Locate the cell with the specified text and output its [x, y] center coordinate. 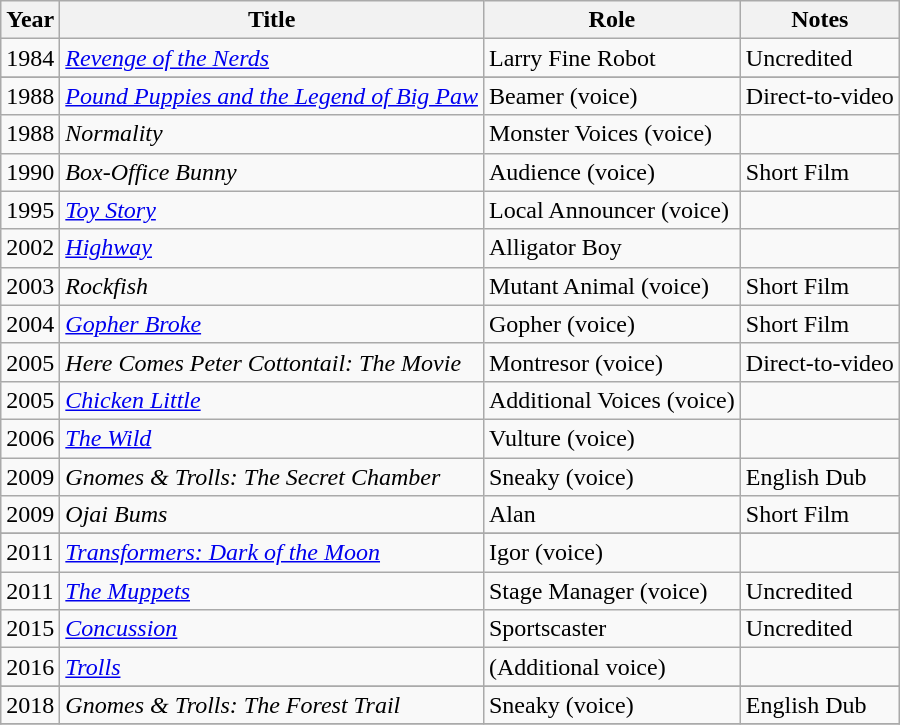
Alligator Boy [612, 248]
Vulture (voice) [612, 438]
Concussion [272, 629]
Gnomes & Trolls: The Forest Trail [272, 705]
Toy Story [272, 210]
Title [272, 20]
Larry Fine Robot [612, 58]
1984 [30, 58]
Trolls [272, 667]
Box-Office Bunny [272, 172]
Audience (voice) [612, 172]
Additional Voices (voice) [612, 400]
2006 [30, 438]
2018 [30, 705]
Transformers: Dark of the Moon [272, 553]
Local Announcer (voice) [612, 210]
Pound Puppies and the Legend of Big Paw [272, 96]
2003 [30, 286]
Alan [612, 515]
2004 [30, 324]
Here Comes Peter Cottontail: The Movie [272, 362]
Beamer (voice) [612, 96]
Chicken Little [272, 400]
Rockfish [272, 286]
(Additional voice) [612, 667]
Notes [820, 20]
Montresor (voice) [612, 362]
The Wild [272, 438]
2002 [30, 248]
Gnomes & Trolls: The Secret Chamber [272, 477]
1990 [30, 172]
1995 [30, 210]
Mutant Animal (voice) [612, 286]
Monster Voices (voice) [612, 134]
Ojai Bums [272, 515]
The Muppets [272, 591]
Normality [272, 134]
Stage Manager (voice) [612, 591]
Gopher (voice) [612, 324]
Year [30, 20]
2016 [30, 667]
Highway [272, 248]
Igor (voice) [612, 553]
Gopher Broke [272, 324]
2015 [30, 629]
Revenge of the Nerds [272, 58]
Sportscaster [612, 629]
Role [612, 20]
